Detect which cell encompasses the target text, then output its (x, y) center coordinate. 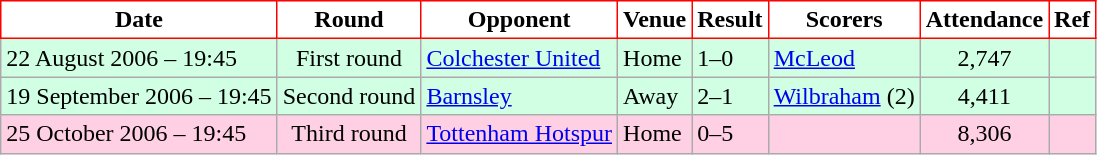
Opponent (520, 20)
Attendance (984, 20)
0–5 (730, 134)
Second round (349, 96)
25 October 2006 – 19:45 (139, 134)
Tottenham Hotspur (520, 134)
Scorers (844, 20)
Venue (655, 20)
22 August 2006 – 19:45 (139, 58)
2–1 (730, 96)
4,411 (984, 96)
Third round (349, 134)
First round (349, 58)
Wilbraham (2) (844, 96)
2,747 (984, 58)
Barnsley (520, 96)
Colchester United (520, 58)
McLeod (844, 58)
Round (349, 20)
19 September 2006 – 19:45 (139, 96)
Ref (1072, 20)
Away (655, 96)
1–0 (730, 58)
Date (139, 20)
Result (730, 20)
8,306 (984, 134)
